For the text-containing cell, return its midpoint in [X, Y] coordinate format. 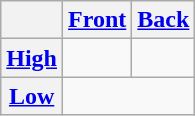
Front [98, 20]
Low [32, 96]
Back [164, 20]
High [32, 58]
